From the cell containing the given text, extract its center point as (x, y) coordinate. 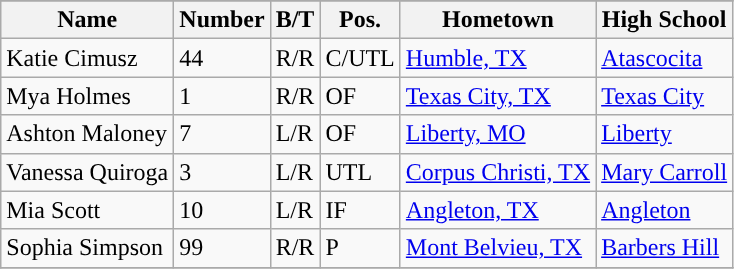
1 (222, 96)
Atascocita (664, 58)
7 (222, 134)
Name (88, 20)
Mary Carroll (664, 172)
Vanessa Quiroga (88, 172)
B/T (295, 20)
Texas City, TX (498, 96)
Hometown (498, 20)
High School (664, 20)
Liberty (664, 134)
IF (360, 210)
44 (222, 58)
Ashton Maloney (88, 134)
99 (222, 248)
Mont Belvieu, TX (498, 248)
Sophia Simpson (88, 248)
Number (222, 20)
Barbers Hill (664, 248)
Mya Holmes (88, 96)
3 (222, 172)
P (360, 248)
Angleton, TX (498, 210)
UTL (360, 172)
10 (222, 210)
Pos. (360, 20)
Texas City (664, 96)
Angleton (664, 210)
Humble, TX (498, 58)
Mia Scott (88, 210)
C/UTL (360, 58)
Liberty, MO (498, 134)
Corpus Christi, TX (498, 172)
Katie Cimusz (88, 58)
